Provide the (x, y) coordinate of the cell's center where the given text is located.  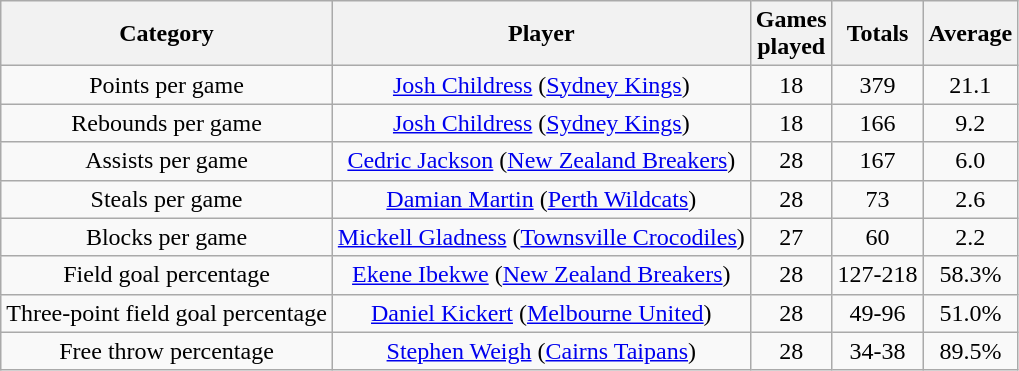
Three-point field goal percentage (167, 313)
379 (878, 85)
73 (878, 199)
Totals (878, 34)
Average (970, 34)
49-96 (878, 313)
Field goal percentage (167, 275)
Category (167, 34)
127-218 (878, 275)
Free throw percentage (167, 351)
Rebounds per game (167, 123)
58.3% (970, 275)
Assists per game (167, 161)
34-38 (878, 351)
Ekene Ibekwe (New Zealand Breakers) (541, 275)
Daniel Kickert (Melbourne United) (541, 313)
27 (791, 237)
2.2 (970, 237)
Stephen Weigh (Cairns Taipans) (541, 351)
9.2 (970, 123)
Damian Martin (Perth Wildcats) (541, 199)
Player (541, 34)
6.0 (970, 161)
21.1 (970, 85)
166 (878, 123)
Blocks per game (167, 237)
Cedric Jackson (New Zealand Breakers) (541, 161)
Points per game (167, 85)
Gamesplayed (791, 34)
167 (878, 161)
Mickell Gladness (Townsville Crocodiles) (541, 237)
60 (878, 237)
51.0% (970, 313)
89.5% (970, 351)
Steals per game (167, 199)
2.6 (970, 199)
